Determine the (x, y) coordinate at the center of the cell enclosing the given text.  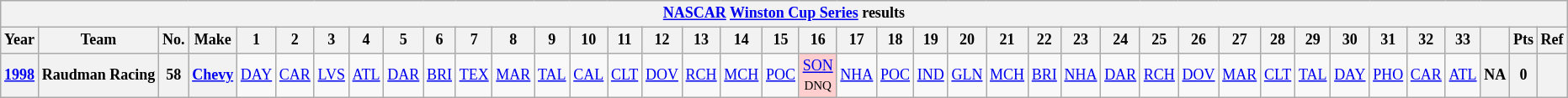
Ref (1552, 40)
Pts (1523, 40)
29 (1313, 40)
12 (662, 40)
GLN (967, 75)
4 (366, 40)
5 (404, 40)
20 (967, 40)
25 (1159, 40)
PHO (1389, 75)
1998 (20, 75)
3 (332, 40)
28 (1278, 40)
10 (589, 40)
23 (1081, 40)
31 (1389, 40)
13 (701, 40)
17 (857, 40)
33 (1463, 40)
58 (173, 75)
21 (1007, 40)
1 (256, 40)
32 (1427, 40)
6 (439, 40)
16 (818, 40)
14 (741, 40)
SONDNQ (818, 75)
Chevy (213, 75)
CAL (589, 75)
Year (20, 40)
No. (173, 40)
15 (781, 40)
0 (1523, 75)
22 (1044, 40)
8 (513, 40)
LVS (332, 75)
27 (1240, 40)
TEX (474, 75)
IND (931, 75)
11 (625, 40)
7 (474, 40)
26 (1199, 40)
19 (931, 40)
Raudman Racing (98, 75)
24 (1121, 40)
Team (98, 40)
NASCAR Winston Cup Series results (784, 13)
9 (552, 40)
2 (295, 40)
Make (213, 40)
NA (1495, 75)
18 (896, 40)
30 (1350, 40)
